Capture the cell that displays the provided text and extract its (x, y) central coordinate. 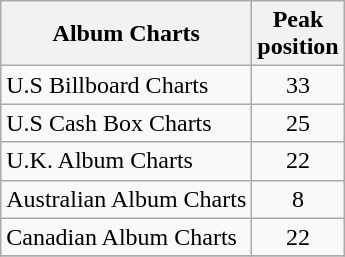
Canadian Album Charts (126, 237)
Peakposition (298, 34)
U.S Cash Box Charts (126, 123)
Australian Album Charts (126, 199)
25 (298, 123)
U.S Billboard Charts (126, 85)
U.K. Album Charts (126, 161)
8 (298, 199)
Album Charts (126, 34)
33 (298, 85)
